From the cell containing the given text, extract its center point as (X, Y) coordinate. 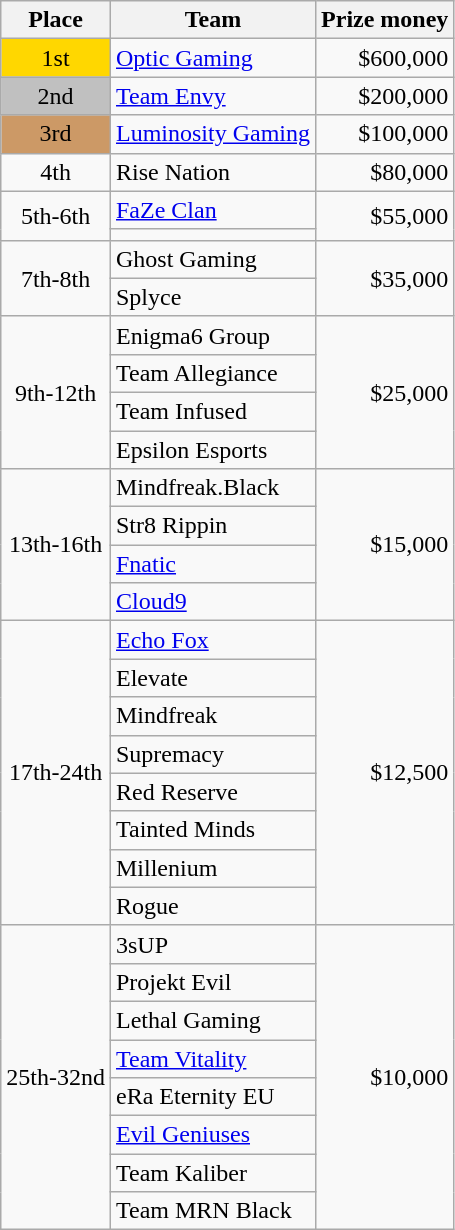
$35,000 (385, 278)
$600,000 (385, 58)
Team Infused (212, 411)
eRa Eternity EU (212, 1097)
Millenium (212, 868)
Splyce (212, 297)
1st (56, 58)
$55,000 (385, 216)
Epsilon Esports (212, 449)
Cloud9 (212, 602)
Team Vitality (212, 1059)
Fnatic (212, 564)
5th-6th (56, 216)
FaZe Clan (212, 210)
Team Kaliber (212, 1173)
$15,000 (385, 545)
Prize money (385, 20)
Team Allegiance (212, 373)
Echo Fox (212, 640)
Rise Nation (212, 172)
$25,000 (385, 392)
$10,000 (385, 1077)
$100,000 (385, 134)
9th-12th (56, 392)
$80,000 (385, 172)
Optic Gaming (212, 58)
Team MRN Black (212, 1211)
Enigma6 Group (212, 335)
Supremacy (212, 754)
2nd (56, 96)
Red Reserve (212, 792)
Place (56, 20)
Ghost Gaming (212, 259)
Str8 Rippin (212, 526)
Team (212, 20)
Projekt Evil (212, 982)
25th-32nd (56, 1077)
3sUP (212, 944)
7th-8th (56, 278)
Mindfreak (212, 716)
3rd (56, 134)
Lethal Gaming (212, 1020)
4th (56, 172)
Team Envy (212, 96)
Luminosity Gaming (212, 134)
$200,000 (385, 96)
Mindfreak.Black (212, 488)
Tainted Minds (212, 830)
Elevate (212, 678)
$12,500 (385, 773)
Evil Geniuses (212, 1135)
17th-24th (56, 773)
13th-16th (56, 545)
Rogue (212, 906)
